Output the [X, Y] coordinate of the center of the cell containing the given text.  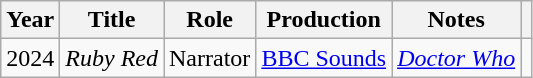
Notes [456, 20]
Year [30, 20]
BBC Sounds [324, 58]
2024 [30, 58]
Ruby Red [112, 58]
Role [210, 20]
Doctor Who [456, 58]
Title [112, 20]
Narrator [210, 58]
Production [324, 20]
